Capture the cell that displays the provided text and extract its (X, Y) central coordinate. 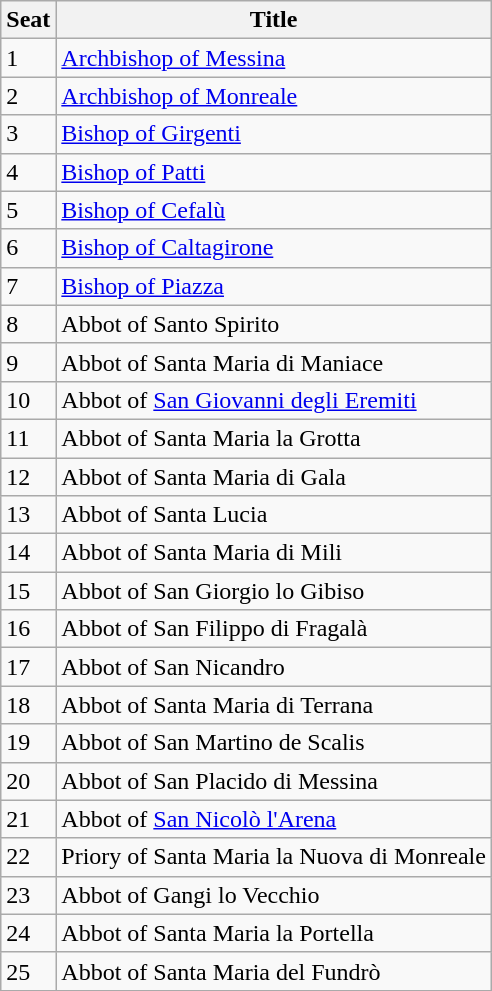
20 (28, 781)
23 (28, 895)
Priory of Santa Maria la Nuova di Monreale (274, 857)
Title (274, 20)
16 (28, 629)
17 (28, 667)
Abbot of Santa Maria la Grotta (274, 438)
Archbishop of Monreale (274, 96)
Abbot of San Martino de Scalis (274, 743)
Abbot of Santa Maria di Mili (274, 553)
12 (28, 477)
4 (28, 172)
9 (28, 362)
25 (28, 971)
15 (28, 591)
6 (28, 248)
10 (28, 400)
Abbot of San Nicandro (274, 667)
Abbot of Santa Maria la Portella (274, 933)
7 (28, 286)
Bishop of Caltagirone (274, 248)
24 (28, 933)
Seat (28, 20)
8 (28, 324)
Bishop of Girgenti (274, 134)
Bishop of Cefalù (274, 210)
18 (28, 705)
Abbot of Santo Spirito (274, 324)
13 (28, 515)
3 (28, 134)
Abbot of San Filippo di Fragalà (274, 629)
14 (28, 553)
Bishop of Piazza (274, 286)
Archbishop of Messina (274, 58)
Abbot of San Giorgio lo Gibiso (274, 591)
19 (28, 743)
Abbot of Santa Maria di Gala (274, 477)
Abbot of Santa Maria di Terrana (274, 705)
5 (28, 210)
Abbot of Gangi lo Vecchio (274, 895)
Abbot of San Nicolò l'Arena (274, 819)
1 (28, 58)
Abbot of Santa Maria di Maniace (274, 362)
22 (28, 857)
Bishop of Patti (274, 172)
2 (28, 96)
Abbot of San Placido di Messina (274, 781)
Abbot of Santa Maria del Fundrò (274, 971)
Abbot of San Giovanni degli Eremiti (274, 400)
Abbot of Santa Lucia (274, 515)
11 (28, 438)
21 (28, 819)
